Find where the given text appears and provide that cell's center as [x, y] coordinate. 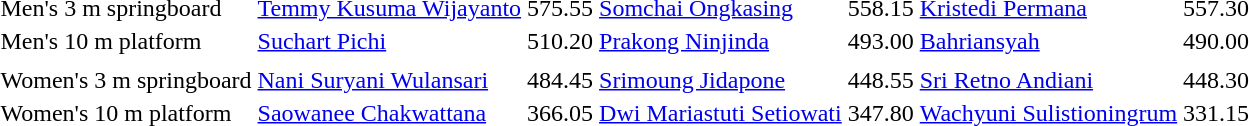
493.00 [880, 41]
448.55 [880, 80]
Prakong Ninjinda [721, 41]
Sri Retno Andiani [1048, 80]
Bahriansyah [1048, 41]
Suchart Pichi [390, 41]
484.45 [560, 80]
Srimoung Jidapone [721, 80]
Nani Suryani Wulansari [390, 80]
510.20 [560, 41]
